Capture the cell that displays the provided text and extract its [x, y] central coordinate. 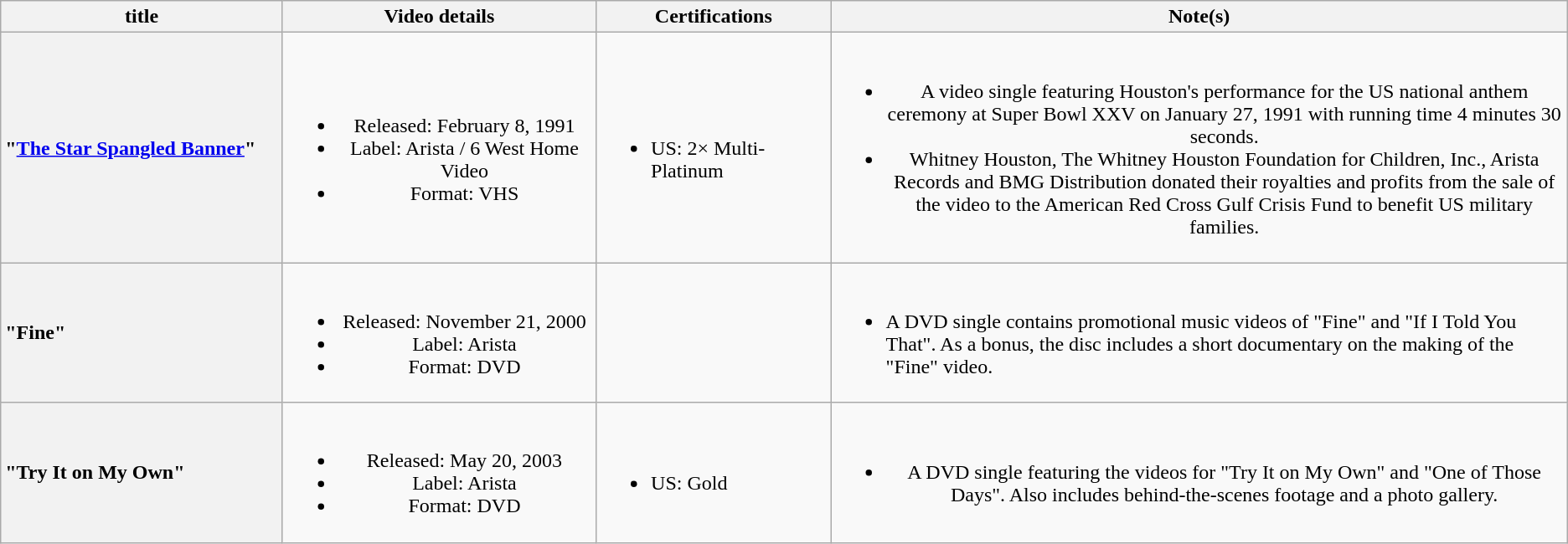
Video details [439, 17]
"Fine" [142, 333]
Released: November 21, 2000Label: AristaFormat: DVD [439, 333]
A DVD single featuring the videos for "Try It on My Own" and "One of Those Days". Also includes behind-the-scenes footage and a photo gallery. [1199, 472]
Note(s) [1199, 17]
"The Star Spangled Banner" [142, 147]
"Try It on My Own" [142, 472]
Certifications [714, 17]
US: 2× Multi-Platinum [714, 147]
title [142, 17]
US: Gold [714, 472]
Released: May 20, 2003Label: AristaFormat: DVD [439, 472]
Released: February 8, 1991Label: Arista / 6 West Home VideoFormat: VHS [439, 147]
